Extract the (x, y) coordinate from the center of the cell holding the provided text.  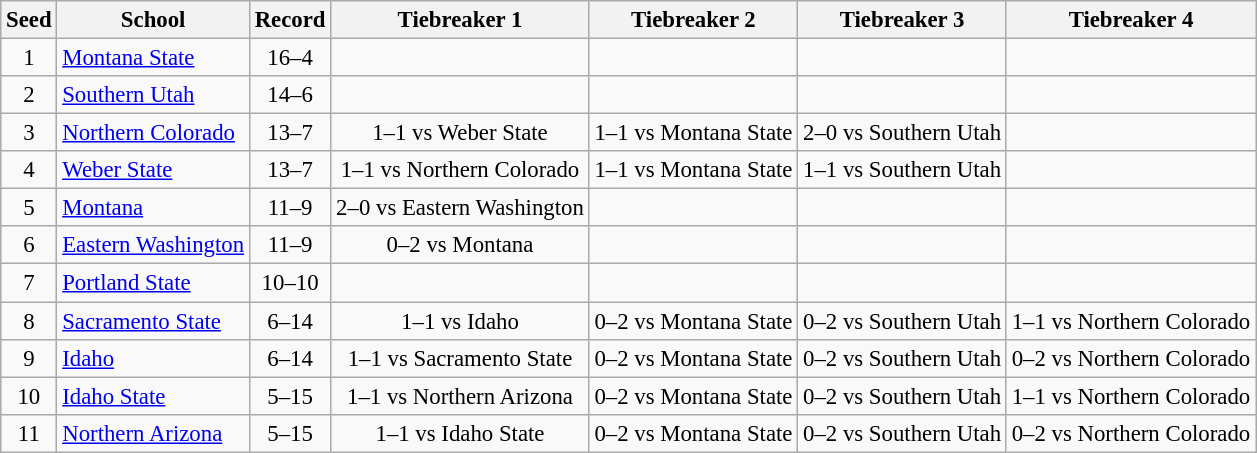
Record (290, 20)
Seed (29, 20)
Sacramento State (153, 321)
7 (29, 283)
Montana State (153, 58)
Idaho (153, 358)
Northern Arizona (153, 433)
9 (29, 358)
Tiebreaker 4 (1130, 20)
2–0 vs Southern Utah (902, 133)
Idaho State (153, 396)
Northern Colorado (153, 133)
Tiebreaker 1 (460, 20)
Southern Utah (153, 95)
1 (29, 58)
5 (29, 208)
1–1 vs Weber State (460, 133)
Eastern Washington (153, 245)
1–1 vs Southern Utah (902, 170)
0–2 vs Montana (460, 245)
Montana (153, 208)
School (153, 20)
2–0 vs Eastern Washington (460, 208)
Tiebreaker 2 (694, 20)
Tiebreaker 3 (902, 20)
8 (29, 321)
10–10 (290, 283)
6 (29, 245)
14–6 (290, 95)
Portland State (153, 283)
1–1 vs Northern Arizona (460, 396)
1–1 vs Sacramento State (460, 358)
1–1 vs Idaho (460, 321)
Weber State (153, 170)
2 (29, 95)
16–4 (290, 58)
11 (29, 433)
3 (29, 133)
4 (29, 170)
1–1 vs Idaho State (460, 433)
10 (29, 396)
